Capture the cell that displays the provided text and extract its (x, y) central coordinate. 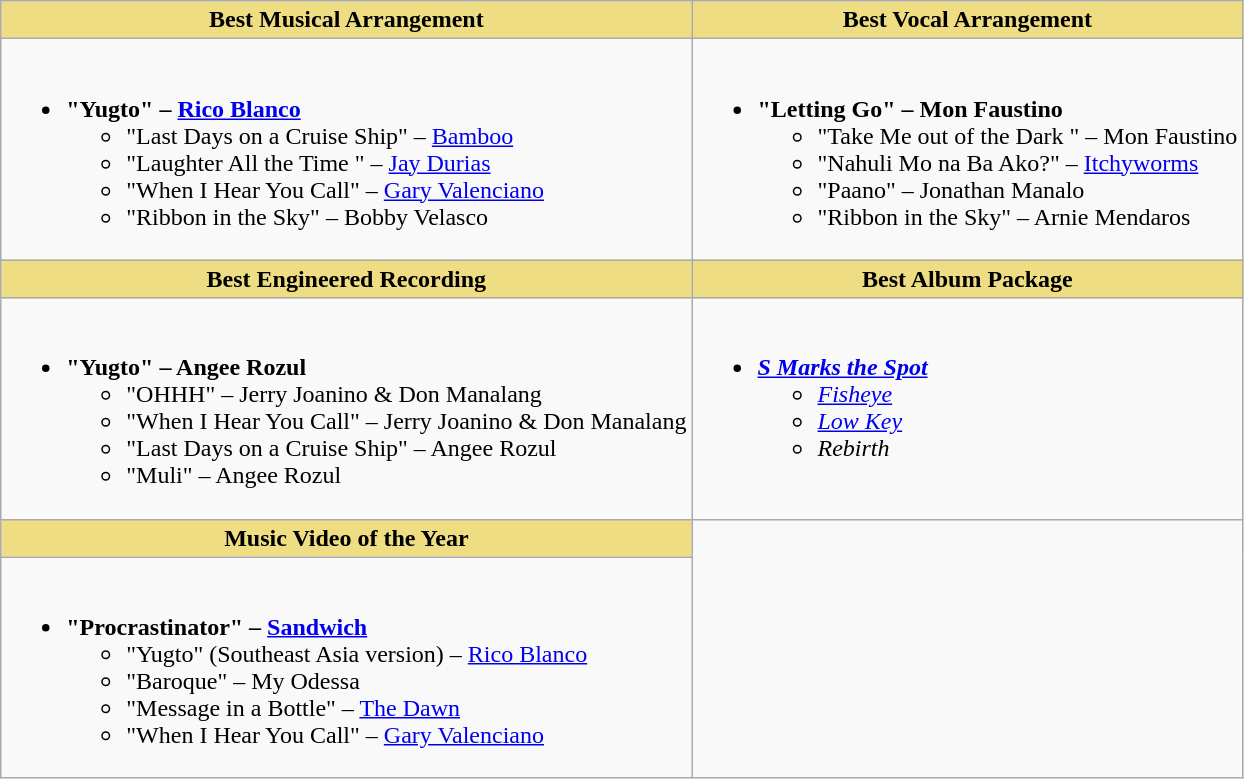
Best Vocal Arrangement (968, 20)
Best Musical Arrangement (346, 20)
S Marks the SpotFisheyeLow KeyRebirth (968, 408)
Best Album Package (968, 279)
Best Engineered Recording (346, 279)
Music Video of the Year (346, 538)
